Detect which cell encompasses the target text, then output its [X, Y] center coordinate. 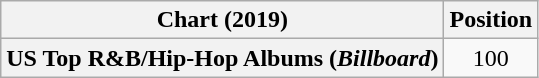
US Top R&B/Hip-Hop Albums (Billboard) [222, 58]
Chart (2019) [222, 20]
100 [491, 58]
Position [491, 20]
